Scan for the cell matching the given text and deliver its [x, y] coordinate at center. 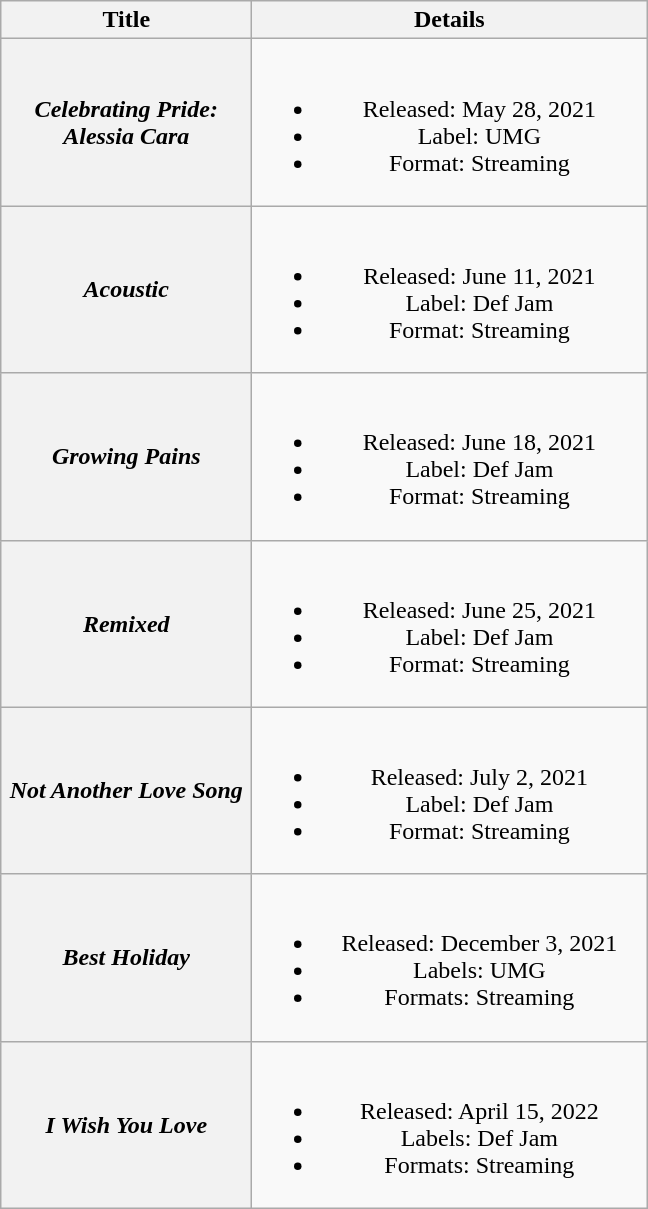
Released: June 18, 2021Label: Def JamFormat: Streaming [450, 456]
Acoustic [126, 290]
Released: June 11, 2021Label: Def JamFormat: Streaming [450, 290]
Released: May 28, 2021Label: UMGFormat: Streaming [450, 122]
Released: July 2, 2021Label: Def JamFormat: Streaming [450, 790]
Details [450, 20]
Released: December 3, 2021Labels: UMGFormats: Streaming [450, 958]
Released: April 15, 2022Labels: Def JamFormats: Streaming [450, 1124]
Best Holiday [126, 958]
Title [126, 20]
I Wish You Love [126, 1124]
Not Another Love Song [126, 790]
Growing Pains [126, 456]
Remixed [126, 624]
Celebrating Pride: Alessia Cara [126, 122]
Released: June 25, 2021Label: Def JamFormat: Streaming [450, 624]
